Determine the (X, Y) coordinate at the center of the cell enclosing the given text.  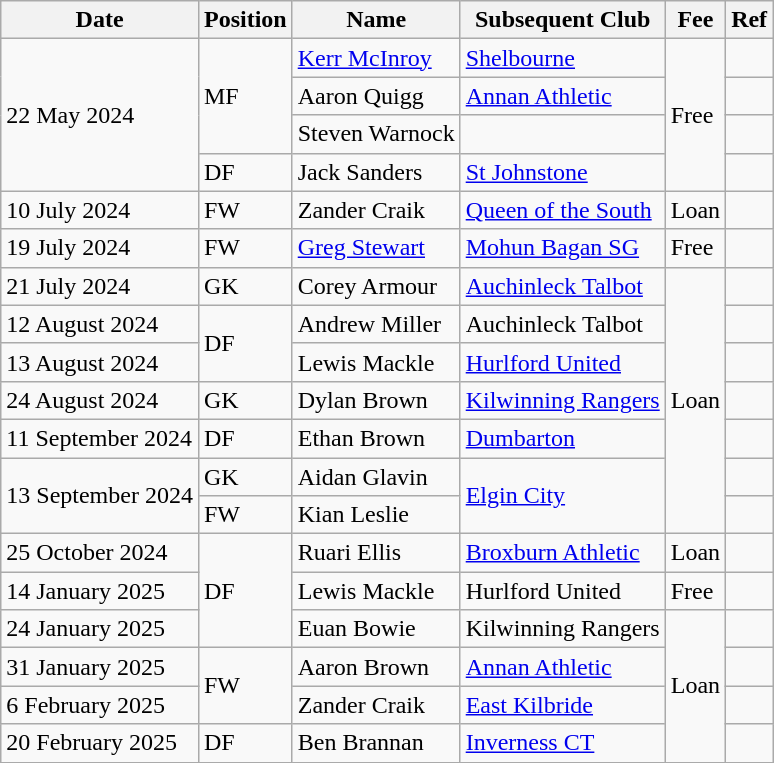
6 February 2025 (100, 705)
Aidan Glavin (376, 477)
Corey Armour (376, 286)
Name (376, 20)
Position (245, 20)
Andrew Miller (376, 324)
Fee (695, 20)
Kian Leslie (376, 515)
MF (245, 96)
Queen of the South (562, 210)
Euan Bowie (376, 629)
Date (100, 20)
Mohun Bagan SG (562, 248)
20 February 2025 (100, 743)
11 September 2024 (100, 438)
East Kilbride (562, 705)
21 July 2024 (100, 286)
Ref (750, 20)
Jack Sanders (376, 172)
Broxburn Athletic (562, 553)
19 July 2024 (100, 248)
Elgin City (562, 496)
Shelbourne (562, 58)
Dylan Brown (376, 400)
10 July 2024 (100, 210)
St Johnstone (562, 172)
25 October 2024 (100, 553)
31 January 2025 (100, 667)
24 January 2025 (100, 629)
13 August 2024 (100, 362)
Greg Stewart (376, 248)
Steven Warnock (376, 134)
Inverness CT (562, 743)
24 August 2024 (100, 400)
Aaron Brown (376, 667)
Dumbarton (562, 438)
Ben Brannan (376, 743)
14 January 2025 (100, 591)
Ethan Brown (376, 438)
Kerr McInroy (376, 58)
Subsequent Club (562, 20)
22 May 2024 (100, 115)
12 August 2024 (100, 324)
Aaron Quigg (376, 96)
Ruari Ellis (376, 553)
13 September 2024 (100, 496)
